Pinpoint the cell where the given text exists, returning its [X, Y] midpoint coordinate. 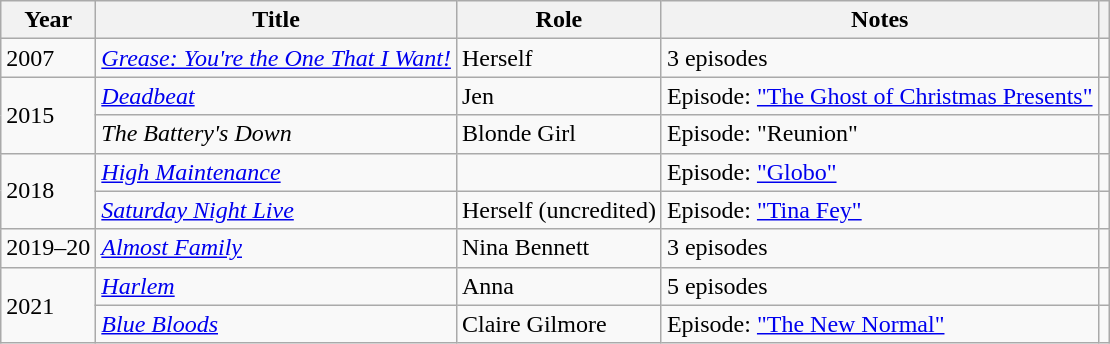
Jen [558, 96]
Episode: "The Ghost of Christmas Presents" [880, 96]
Harlem [276, 286]
Episode: "Tina Fey" [880, 210]
Title [276, 20]
Notes [880, 20]
Almost Family [276, 248]
Herself [558, 58]
5 episodes [880, 286]
High Maintenance [276, 172]
Year [48, 20]
2007 [48, 58]
Blonde Girl [558, 134]
The Battery's Down [276, 134]
Anna [558, 286]
Claire Gilmore [558, 324]
Episode: "Reunion" [880, 134]
Role [558, 20]
2015 [48, 115]
Episode: "Globo" [880, 172]
Saturday Night Live [276, 210]
Episode: "The New Normal" [880, 324]
2018 [48, 191]
Herself (uncredited) [558, 210]
2019–20 [48, 248]
Blue Bloods [276, 324]
Nina Bennett [558, 248]
2021 [48, 305]
Deadbeat [276, 96]
Grease: You're the One That I Want! [276, 58]
